Determine the (x, y) coordinate at the center of the cell enclosing the given text.  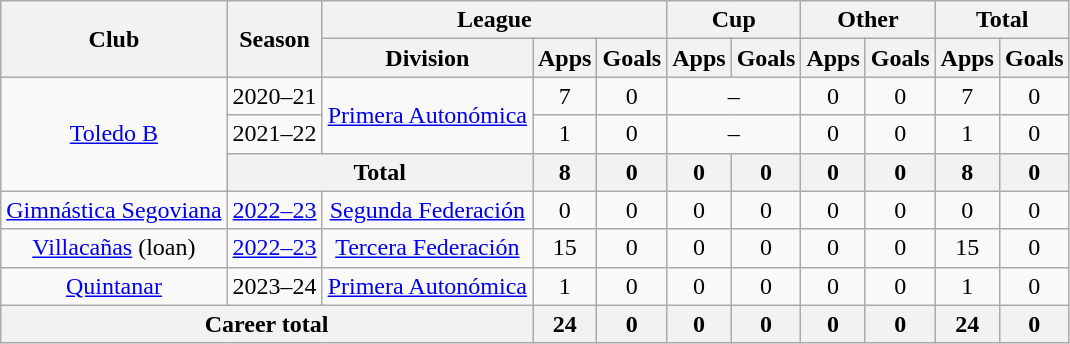
Tercera Federación (427, 248)
League (494, 20)
Quintanar (114, 286)
Club (114, 39)
2021–22 (274, 134)
2023–24 (274, 286)
Division (427, 58)
Career total (267, 324)
Villacañas (loan) (114, 248)
Season (274, 39)
Segunda Federación (427, 210)
Other (868, 20)
2020–21 (274, 96)
Cup (734, 20)
Toledo B (114, 134)
Gimnástica Segoviana (114, 210)
